From the cell containing the given text, extract its center point as (X, Y) coordinate. 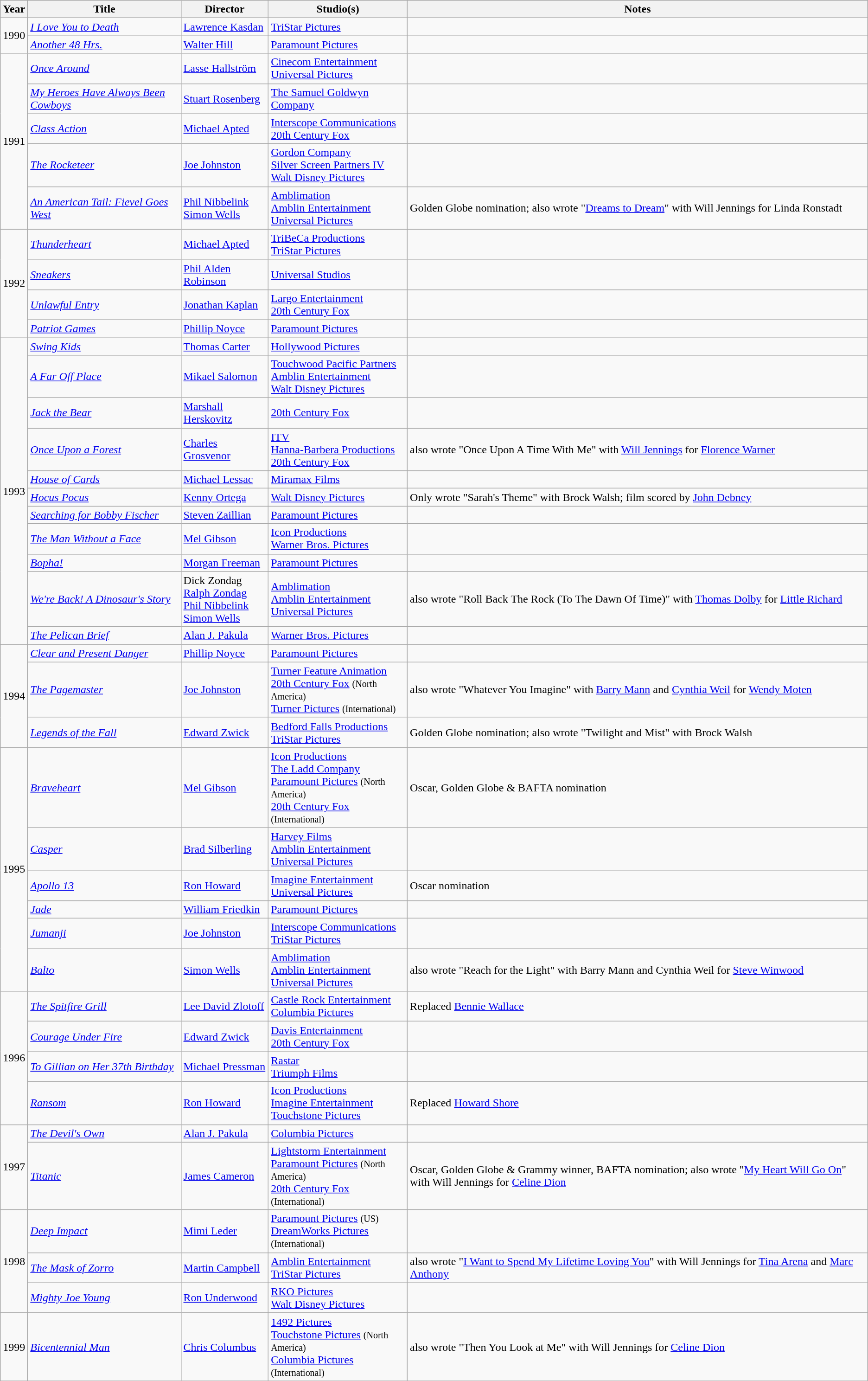
1994 (14, 696)
1991 (14, 141)
1992 (14, 283)
ITVHanna-Barbera Productions20th Century Fox (338, 450)
Steven Zaillian (224, 515)
Oscar, Golden Globe & Grammy winner, BAFTA nomination; also wrote "My Heart Will Go On" with Will Jennings for Celine Dion (638, 1176)
I Love You to Death (104, 27)
Sneakers (104, 275)
Hollywood Pictures (338, 347)
The Devil's Own (104, 1133)
1993 (14, 491)
Columbia Pictures (338, 1133)
Jonathan Kaplan (224, 304)
Year (14, 9)
Davis Entertainment20th Century Fox (338, 1036)
Universal Studios (338, 275)
Golden Globe nomination; also wrote "Twilight and Mist" with Brock Walsh (638, 732)
Touchwood Pacific PartnersAmblin EntertainmentWalt Disney Pictures (338, 377)
To Gillian on Her 37th Birthday (104, 1067)
Title (104, 9)
Deep Impact (104, 1231)
Director (224, 9)
Bopha! (104, 563)
Martin Campbell (224, 1267)
1997 (14, 1167)
Jade (104, 910)
Miramax Films (338, 480)
Largo Entertainment20th Century Fox (338, 304)
Lightstorm EntertainmentParamount Pictures (North America)20th Century Fox (International) (338, 1176)
Icon ProductionsWarner Bros. Pictures (338, 539)
A Far Off Place (104, 377)
Phil NibbelinkSimon Wells (224, 208)
Oscar nomination (638, 885)
Jack the Bear (104, 413)
Warner Bros. Pictures (338, 636)
Patriot Games (104, 328)
also wrote "Roll Back The Rock (To The Dawn Of Time)" with Thomas Dolby for Little Richard (638, 599)
Amblin EntertainmentTriStar Pictures (338, 1267)
Gordon CompanySilver Screen Partners IVWalt Disney Pictures (338, 165)
Chris Columbus (224, 1347)
also wrote "Once Upon A Time With Me" with Will Jennings for Florence Warner (638, 450)
RKO PicturesWalt Disney Pictures (338, 1298)
Notes (638, 9)
also wrote "Reach for the Light" with Barry Mann and Cynthia Weil for Steve Winwood (638, 970)
TriBeCa ProductionsTriStar Pictures (338, 244)
Mimi Leder (224, 1231)
Imagine EntertainmentUniversal Pictures (338, 885)
Phil Alden Robinson (224, 275)
RastarTriumph Films (338, 1067)
1990 (14, 36)
Replaced Howard Shore (638, 1103)
Icon ProductionsImagine EntertainmentTouchstone Pictures (338, 1103)
Bedford Falls ProductionsTriStar Pictures (338, 732)
Thunderheart (104, 244)
1492 PicturesTouchstone Pictures (North America)Columbia Pictures (International) (338, 1347)
also wrote "I Want to Spend My Lifetime Loving You" with Will Jennings for Tina Arena and Marc Anthony (638, 1267)
Courage Under Fire (104, 1036)
also wrote "Whatever You Imagine" with Barry Mann and Cynthia Weil for Wendy Moten (638, 689)
An American Tail: Fievel Goes West (104, 208)
Replaced Bennie Wallace (638, 1007)
Jumanji (104, 933)
Castle Rock EntertainmentColumbia Pictures (338, 1007)
Michael Pressman (224, 1067)
Legends of the Fall (104, 732)
Brad Silberling (224, 849)
Bicentennial Man (104, 1347)
We're Back! A Dinosaur's Story (104, 599)
Kenny Ortega (224, 497)
Oscar, Golden Globe & BAFTA nomination (638, 788)
Studio(s) (338, 9)
Once Upon a Forest (104, 450)
Only wrote "Sarah's Theme" with Brock Walsh; film scored by John Debney (638, 497)
House of Cards (104, 480)
Lee David Zlotoff (224, 1007)
The Mask of Zorro (104, 1267)
Lawrence Kasdan (224, 27)
Casper (104, 849)
Mikael Salomon (224, 377)
Cinecom EntertainmentUniversal Pictures (338, 69)
TriStar Pictures (338, 27)
Ransom (104, 1103)
Another 48 Hrs. (104, 45)
1999 (14, 1347)
The Pagemaster (104, 689)
Paramount Pictures (US)DreamWorks Pictures (International) (338, 1231)
Marshall Herskovitz (224, 413)
Stuart Rosenberg (224, 98)
James Cameron (224, 1176)
The Man Without a Face (104, 539)
Harvey FilmsAmblin EntertainmentUniversal Pictures (338, 849)
Unlawful Entry (104, 304)
William Friedkin (224, 910)
Interscope CommunicationsTriStar Pictures (338, 933)
1995 (14, 869)
The Pelican Brief (104, 636)
Interscope Communications20th Century Fox (338, 129)
Charles Grosvenor (224, 450)
Apollo 13 (104, 885)
Searching for Bobby Fischer (104, 515)
also wrote "Then You Look at Me" with Will Jennings for Celine Dion (638, 1347)
Titanic (104, 1176)
Braveheart (104, 788)
1996 (14, 1058)
Once Around (104, 69)
The Samuel Goldwyn Company (338, 98)
Ron Underwood (224, 1298)
Icon ProductionsThe Ladd CompanyParamount Pictures (North America)20th Century Fox (International) (338, 788)
Swing Kids (104, 347)
Clear and Present Danger (104, 653)
Michael Lessac (224, 480)
Morgan Freeman (224, 563)
Class Action (104, 129)
Lasse Hallström (224, 69)
Walt Disney Pictures (338, 497)
20th Century Fox (338, 413)
Thomas Carter (224, 347)
Hocus Pocus (104, 497)
Walter Hill (224, 45)
1998 (14, 1261)
Balto (104, 970)
Dick ZondagRalph ZondagPhil NibbelinkSimon Wells (224, 599)
The Spitfire Grill (104, 1007)
Mighty Joe Young (104, 1298)
Turner Feature Animation20th Century Fox (North America)Turner Pictures (International) (338, 689)
My Heroes Have Always Been Cowboys (104, 98)
Golden Globe nomination; also wrote "Dreams to Dream" with Will Jennings for Linda Ronstadt (638, 208)
Simon Wells (224, 970)
The Rocketeer (104, 165)
